Determine the (X, Y) coordinate at the center of the cell enclosing the given text.  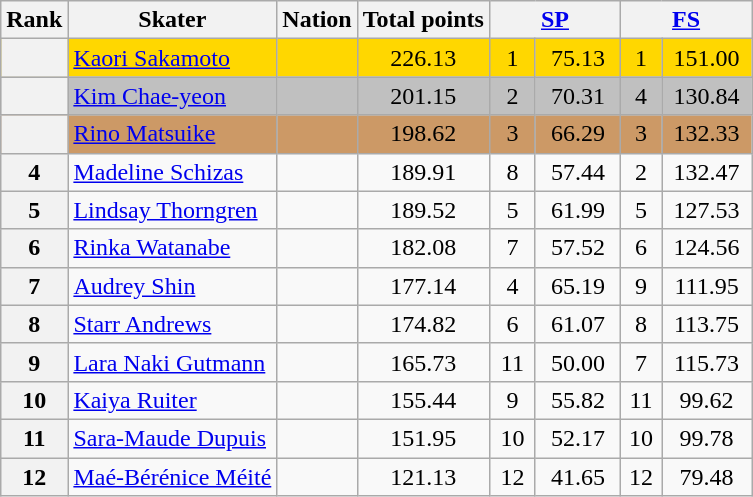
Starr Andrews (172, 324)
66.29 (578, 134)
124.56 (707, 248)
Rinka Watanabe (172, 248)
174.82 (423, 324)
132.33 (707, 134)
111.95 (707, 286)
Total points (423, 20)
99.78 (707, 438)
130.84 (707, 96)
Kim Chae-yeon (172, 96)
FS (686, 20)
189.52 (423, 210)
182.08 (423, 248)
Rino Matsuike (172, 134)
226.13 (423, 58)
Sara-Maude Dupuis (172, 438)
75.13 (578, 58)
41.65 (578, 477)
127.53 (707, 210)
61.99 (578, 210)
Lindsay Thorngren (172, 210)
Madeline Schizas (172, 172)
113.75 (707, 324)
SP (554, 20)
155.44 (423, 400)
198.62 (423, 134)
57.44 (578, 172)
151.95 (423, 438)
201.15 (423, 96)
Audrey Shin (172, 286)
115.73 (707, 362)
165.73 (423, 362)
Kaiya Ruiter (172, 400)
Nation (317, 20)
Skater (172, 20)
52.17 (578, 438)
151.00 (707, 58)
177.14 (423, 286)
61.07 (578, 324)
189.91 (423, 172)
55.82 (578, 400)
57.52 (578, 248)
Kaori Sakamoto (172, 58)
Maé-Bérénice Méité (172, 477)
99.62 (707, 400)
132.47 (707, 172)
Lara Naki Gutmann (172, 362)
50.00 (578, 362)
65.19 (578, 286)
Rank (34, 20)
70.31 (578, 96)
79.48 (707, 477)
121.13 (423, 477)
